Return (x, y) of the center of cell containing provided text 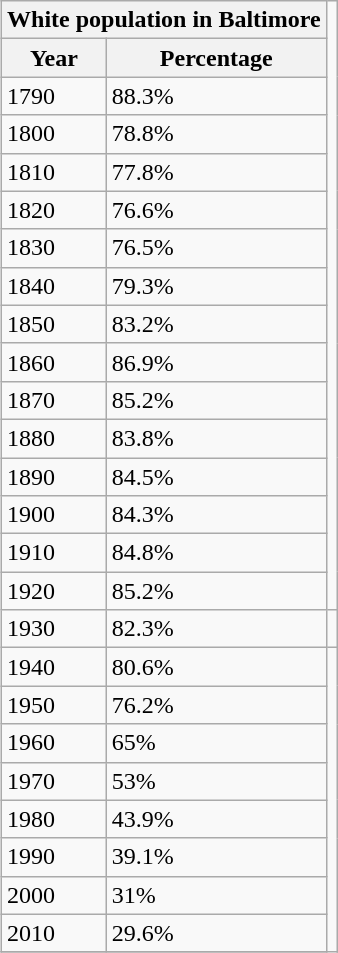
53% (216, 781)
1910 (54, 553)
1870 (54, 400)
1810 (54, 172)
1840 (54, 286)
78.8% (216, 134)
76.2% (216, 705)
29.6% (216, 933)
76.5% (216, 248)
39.1% (216, 857)
1950 (54, 705)
1940 (54, 667)
77.8% (216, 172)
1860 (54, 362)
1790 (54, 96)
31% (216, 895)
1880 (54, 438)
1890 (54, 477)
1990 (54, 857)
88.3% (216, 96)
1970 (54, 781)
76.6% (216, 210)
65% (216, 743)
84.5% (216, 477)
83.8% (216, 438)
1900 (54, 515)
84.3% (216, 515)
White population in Baltimore (164, 20)
86.9% (216, 362)
43.9% (216, 819)
2000 (54, 895)
1960 (54, 743)
1930 (54, 629)
1980 (54, 819)
82.3% (216, 629)
1920 (54, 591)
84.8% (216, 553)
2010 (54, 933)
Year (54, 58)
1850 (54, 324)
83.2% (216, 324)
Percentage (216, 58)
1830 (54, 248)
1800 (54, 134)
80.6% (216, 667)
79.3% (216, 286)
1820 (54, 210)
